Detect which cell encompasses the target text, then output its (x, y) center coordinate. 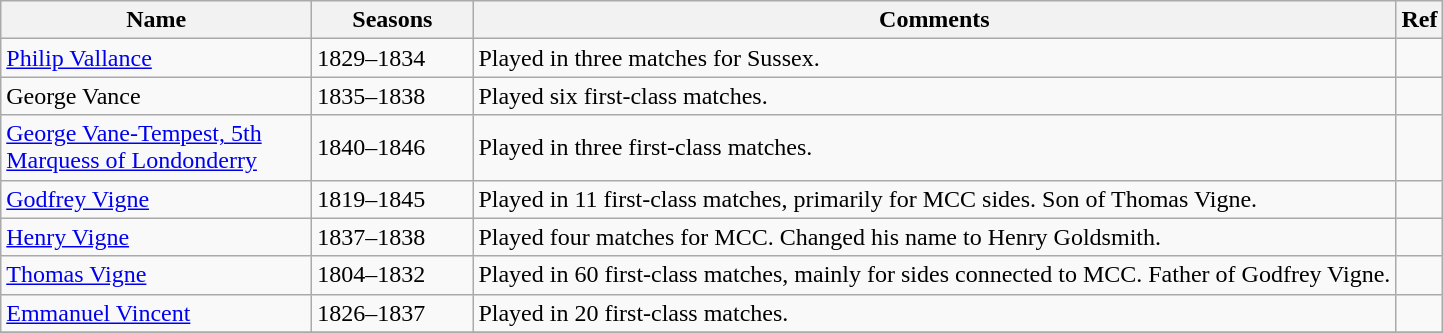
Seasons (392, 20)
Godfrey Vigne (156, 199)
Played in 60 first-class matches, mainly for sides connected to MCC. Father of Godfrey Vigne. (934, 275)
1840–1846 (392, 148)
Played in three matches for Sussex. (934, 58)
1829–1834 (392, 58)
1835–1838 (392, 96)
Played six first-class matches. (934, 96)
1837–1838 (392, 237)
1826–1837 (392, 313)
Played in 11 first-class matches, primarily for MCC sides. Son of Thomas Vigne. (934, 199)
Played in three first-class matches. (934, 148)
Ref (1420, 20)
1804–1832 (392, 275)
Emmanuel Vincent (156, 313)
George Vane-Tempest, 5th Marquess of Londonderry (156, 148)
Henry Vigne (156, 237)
Philip Vallance (156, 58)
1819–1845 (392, 199)
Played in 20 first-class matches. (934, 313)
Comments (934, 20)
Played four matches for MCC. Changed his name to Henry Goldsmith. (934, 237)
Name (156, 20)
Thomas Vigne (156, 275)
George Vance (156, 96)
